From the cell containing the given text, extract its center point as [x, y] coordinate. 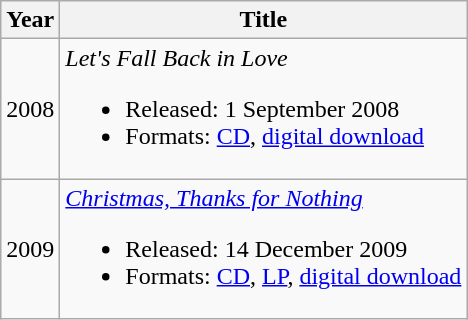
Title [264, 20]
2008 [30, 109]
Christmas, Thanks for NothingReleased: 14 December 2009Formats: CD, LP, digital download [264, 249]
2009 [30, 249]
Let's Fall Back in LoveReleased: 1 September 2008Formats: CD, digital download [264, 109]
Year [30, 20]
